Provide the (X, Y) coordinate of the cell's center where the given text is located.  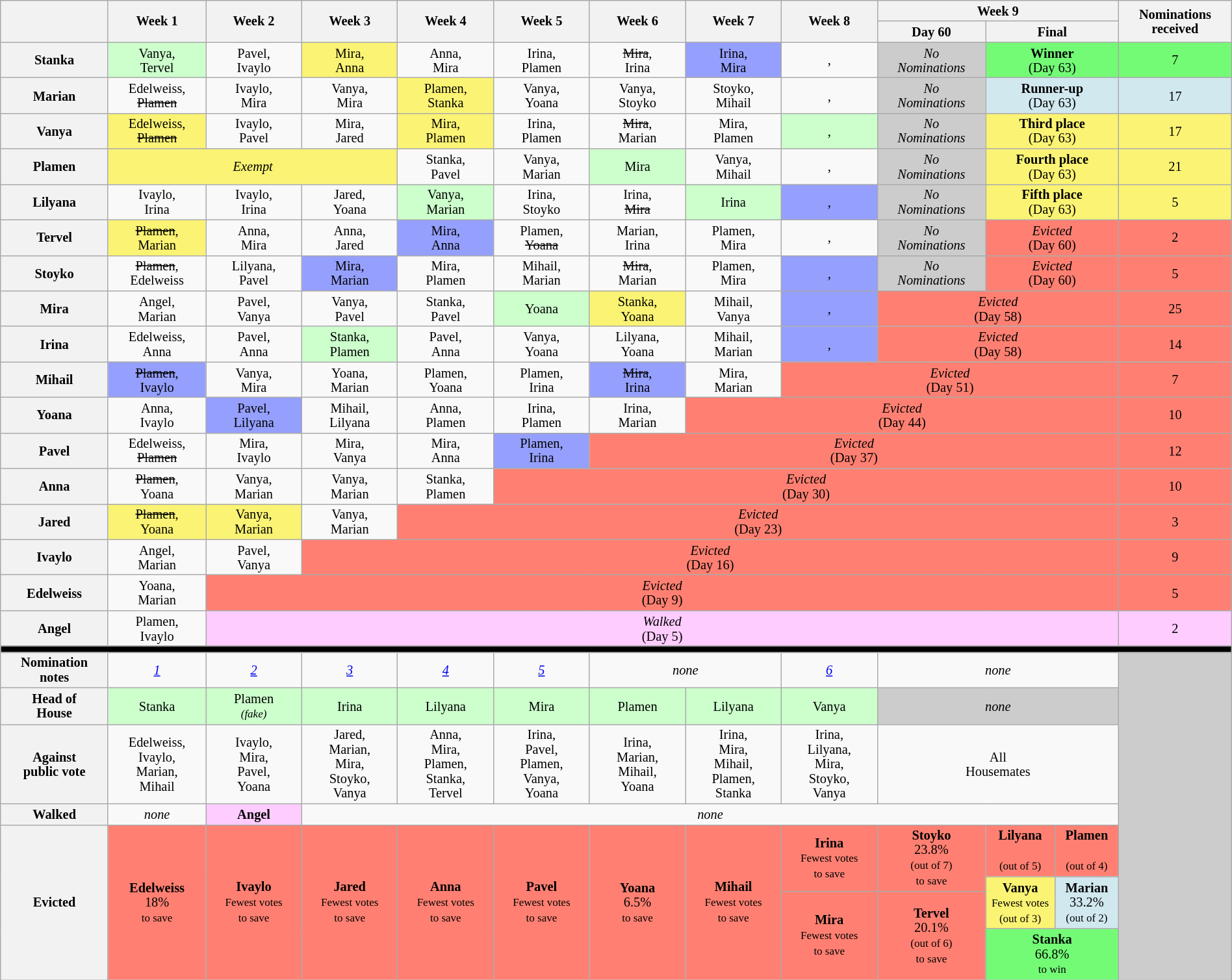
Anna,Mira,Plamen,Stanka,Tervel (446, 764)
Jared,Yoana (350, 201)
Week 4 (446, 21)
Evicted(Day 51) (950, 380)
Edelweiss18%to save (157, 902)
Anna,Ivaylo (157, 415)
Anna (55, 486)
Week 1 (157, 21)
Anna,Plamen (446, 415)
Pavel,Lilyana (254, 415)
Mihail (55, 380)
Mira,Ivaylo (254, 451)
Week 9 (998, 10)
VanyaFewest votes(out of 3) (1020, 903)
Fifth place(Day 63) (1053, 201)
Exempt (253, 166)
AllHousemates (998, 764)
Ivaylo,Pavel (254, 131)
Final (1053, 31)
Marian,Irina (637, 238)
Plamen,Marian (157, 238)
Walked (55, 814)
21 (1175, 166)
Vanya,Tervel (157, 60)
Mira,Vanya (350, 451)
Ivaylo,Mira (254, 95)
Week 5 (542, 21)
Plamen(fake) (254, 706)
Ivaylo (55, 558)
6 (829, 669)
AnnaFewest votesto save (446, 902)
Ivaylo,Mira,Pavel,Yoana (254, 764)
Day 60 (932, 31)
Week 8 (829, 21)
12 (1175, 451)
Pavel (55, 451)
Fourth place(Day 63) (1053, 166)
25 (1175, 308)
Jared (55, 521)
Runner-up(Day 63) (1053, 95)
Head ofHouse (55, 706)
Irina,Marian,Mihail,Yoana (637, 764)
Lilyana,Pavel (254, 273)
Evicted(Day 37) (854, 451)
Evicted(Day 23) (758, 521)
Stoyko,Mihail (734, 95)
Marian (55, 95)
Jared,Marian,Mira,Stoyko,Vanya (350, 764)
Stanka,Yoana (637, 308)
Walked(Day 5) (663, 628)
Plamen,Stanka (446, 95)
Pavel,Ivaylo (254, 60)
Plamen(out of 4) (1086, 851)
MiraFewest votesto save (829, 935)
Evicted (55, 902)
Winner(Day 63) (1053, 60)
Third place(Day 63) (1053, 131)
Irina,Stoyko (542, 201)
1 (157, 669)
Vanya,Mihail (734, 166)
Vanya,Pavel (350, 308)
Irina,Marian (637, 415)
Yoana6.5%to save (637, 902)
Edelweiss,Ivaylo,Marian,Mihail (157, 764)
Evicted(Day 9) (663, 593)
Stoyko23.8%(out of 7)to save (932, 858)
Tervel (55, 238)
Nominationsreceived (1175, 21)
Week 2 (254, 21)
9 (1175, 558)
MihailFewest votesto save (734, 902)
Irina,Mira,Mihail,Plamen,Stanka (734, 764)
Irina,Pavel,Plamen,Vanya,Yoana (542, 764)
Mira,Jared (350, 131)
PavelFewest votesto save (542, 902)
Marian33.2%(out of 2) (1086, 903)
Mihail,Vanya (734, 308)
Tervel20.1%(out of 6)to save (932, 935)
Mihail,Lilyana (350, 415)
Nominationnotes (55, 669)
Irina,Lilyana,Mira,Stoyko,Vanya (829, 764)
Stoyko (55, 273)
IvayloFewest votesto save (254, 902)
Week 6 (637, 21)
Week 3 (350, 21)
Evicted(Day 16) (710, 558)
Anna,Jared (350, 238)
Lilyana,Yoana (637, 344)
Stanka66.8%to win (1053, 954)
Lilyana(out of 5) (1020, 851)
Edelweiss,Anna (157, 344)
Evicted(Day 44) (902, 415)
IrinaFewest votesto save (829, 858)
4 (446, 669)
Week 7 (734, 21)
JaredFewest votesto save (350, 902)
Vanya,Stoyko (637, 95)
Plamen,Edelweiss (157, 273)
Evicted(Day 30) (806, 486)
14 (1175, 344)
Againstpublic vote (55, 764)
Edelweiss (55, 593)
